Detect which cell encompasses the target text, then output its (X, Y) center coordinate. 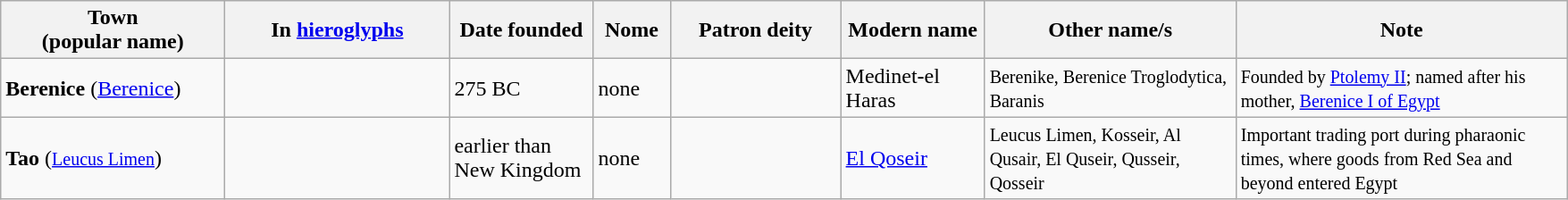
Berenice (Berenice) (113, 87)
Nome (632, 30)
Important trading port during pharaonic times, where goods from Red Sea and beyond entered Egypt (1401, 158)
Date founded (522, 30)
Berenike, Berenice Troglodytica, Baranis (1110, 87)
Leucus Limen, Kosseir, Al Qusair, El Quseir, Qusseir, Qosseir (1110, 158)
Modern name (913, 30)
Note (1401, 30)
Tao (Leucus Limen) (113, 158)
Town(popular name) (113, 30)
275 BC (522, 87)
earlier than New Kingdom (522, 158)
Founded by Ptolemy II; named after his mother, Berenice I of Egypt (1401, 87)
Other name/s (1110, 30)
El Qoseir (913, 158)
In hieroglyphs (338, 30)
Medinet-el Haras (913, 87)
Patron deity (756, 30)
